Find where the given text appears and provide that cell's center as (X, Y) coordinate. 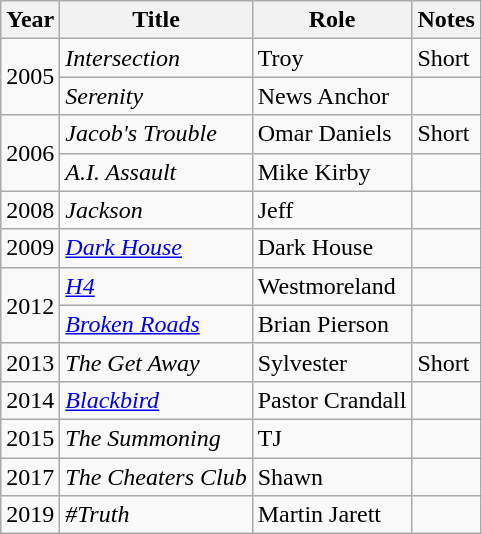
H4 (156, 286)
Mike Kirby (332, 172)
2008 (30, 210)
The Get Away (156, 362)
Sylvester (332, 362)
Brian Pierson (332, 324)
2017 (30, 477)
Role (332, 20)
Broken Roads (156, 324)
Jackson (156, 210)
2013 (30, 362)
Intersection (156, 58)
Martin Jarett (332, 515)
Title (156, 20)
2006 (30, 153)
Serenity (156, 96)
The Summoning (156, 438)
Notes (446, 20)
The Cheaters Club (156, 477)
Year (30, 20)
News Anchor (332, 96)
2009 (30, 248)
Pastor Crandall (332, 400)
Jacob's Trouble (156, 134)
2014 (30, 400)
A.I. Assault (156, 172)
Blackbird (156, 400)
Westmoreland (332, 286)
#Truth (156, 515)
TJ (332, 438)
Omar Daniels (332, 134)
2015 (30, 438)
Shawn (332, 477)
Jeff (332, 210)
Troy (332, 58)
2005 (30, 77)
2019 (30, 515)
2012 (30, 305)
